Determine the (x, y) coordinate at the center of the cell enclosing the given text.  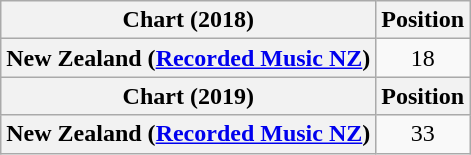
33 (423, 134)
18 (423, 58)
Chart (2018) (188, 20)
Chart (2019) (188, 96)
